Pinpoint the cell where the given text exists, returning its [X, Y] midpoint coordinate. 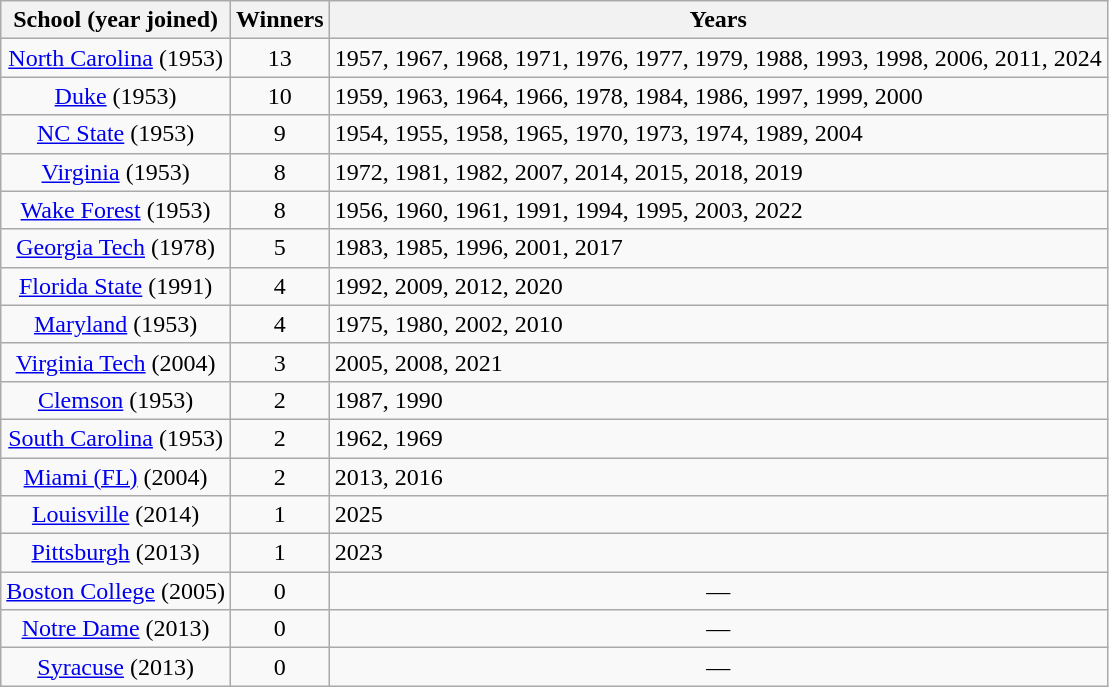
Louisville (2014) [116, 515]
13 [280, 58]
1975, 1980, 2002, 2010 [718, 324]
1959, 1963, 1964, 1966, 1978, 1984, 1986, 1997, 1999, 2000 [718, 96]
1956, 1960, 1961, 1991, 1994, 1995, 2003, 2022 [718, 210]
1957, 1967, 1968, 1971, 1976, 1977, 1979, 1988, 1993, 1998, 2006, 2011, 2024 [718, 58]
South Carolina (1953) [116, 438]
Winners [280, 20]
Miami (FL) (2004) [116, 477]
Boston College (2005) [116, 591]
2023 [718, 553]
Wake Forest (1953) [116, 210]
2013, 2016 [718, 477]
Florida State (1991) [116, 286]
1983, 1985, 1996, 2001, 2017 [718, 248]
9 [280, 134]
1987, 1990 [718, 400]
Years [718, 20]
5 [280, 248]
Duke (1953) [116, 96]
3 [280, 362]
1992, 2009, 2012, 2020 [718, 286]
Clemson (1953) [116, 400]
School (year joined) [116, 20]
Virginia Tech (2004) [116, 362]
2005, 2008, 2021 [718, 362]
2025 [718, 515]
1962, 1969 [718, 438]
North Carolina (1953) [116, 58]
Pittsburgh (2013) [116, 553]
Syracuse (2013) [116, 667]
Virginia (1953) [116, 172]
10 [280, 96]
NC State (1953) [116, 134]
Maryland (1953) [116, 324]
1972, 1981, 1982, 2007, 2014, 2015, 2018, 2019 [718, 172]
Georgia Tech (1978) [116, 248]
Notre Dame (2013) [116, 629]
1954, 1955, 1958, 1965, 1970, 1973, 1974, 1989, 2004 [718, 134]
